Scan for the cell matching the given text and deliver its [X, Y] coordinate at center. 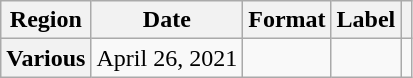
Date [167, 20]
Format [287, 20]
April 26, 2021 [167, 58]
Various [46, 58]
Region [46, 20]
Label [366, 20]
